Extract the (x, y) coordinate from the center of the cell holding the provided text.  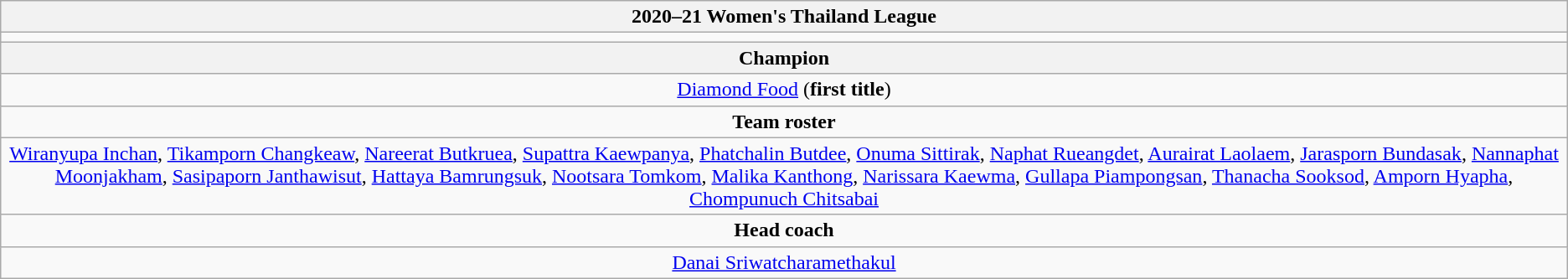
2020–21 Women's Thailand League (784, 17)
Team roster (784, 121)
Diamond Food (first title) (784, 90)
Danai Sriwatcharamethakul (784, 262)
Head coach (784, 230)
Champion (784, 58)
